Return the (x, y) coordinate for the center point of the cell that contains the specified text.  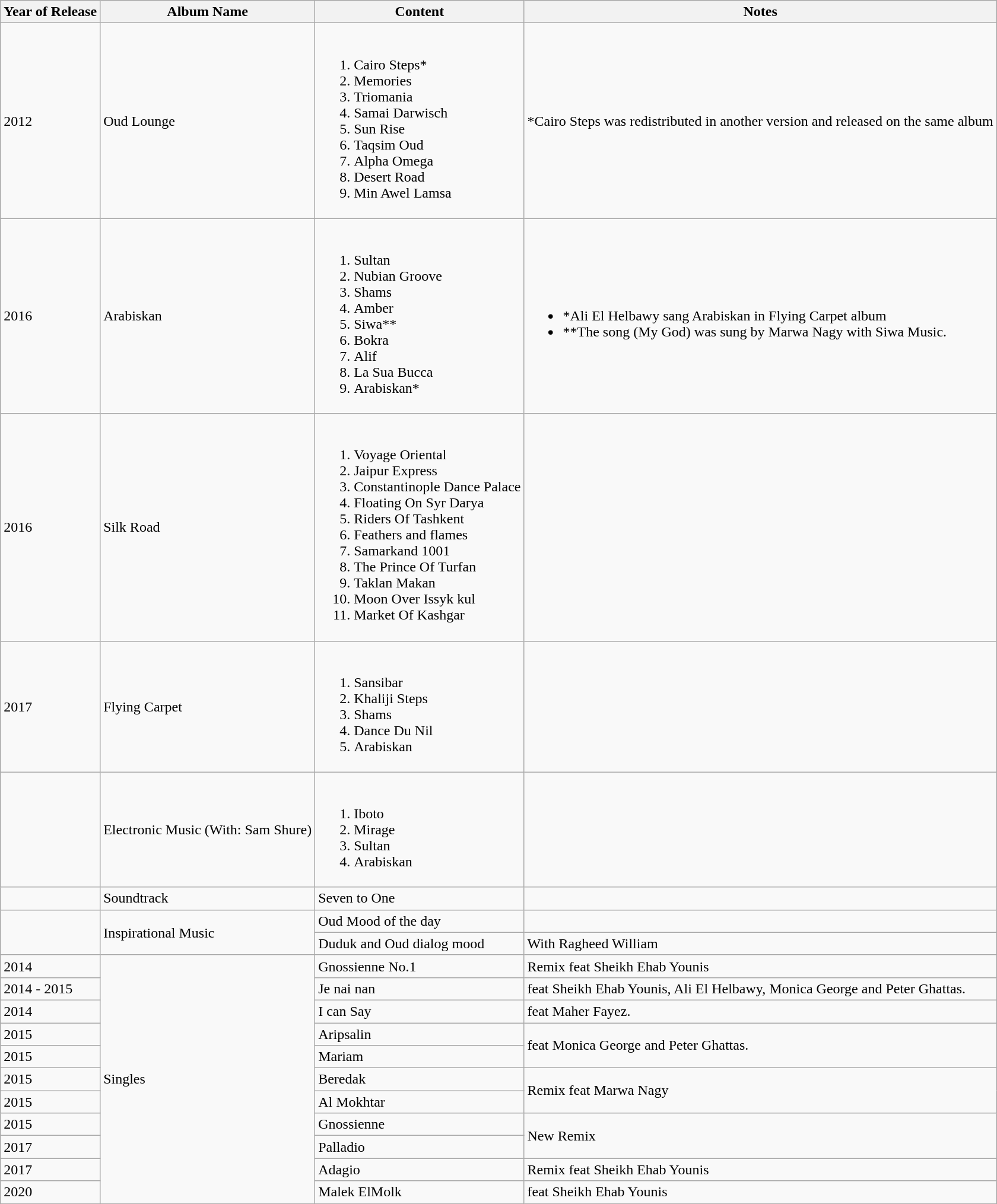
Oud Mood of the day (420, 921)
Flying Carpet (208, 706)
Seven to One (420, 898)
Gnossienne (420, 1124)
Notes (760, 12)
Electronic Music (With: Sam Shure) (208, 830)
Year of Release (50, 12)
Soundtrack (208, 898)
feat Sheikh Ehab Younis, Ali El Helbawy, Monica George and Peter Ghattas. (760, 989)
feat Sheikh Ehab Younis (760, 1192)
2012 (50, 121)
Silk Road (208, 527)
*Ali El Helbawy sang Arabiskan in Flying Carpet album**The song (My God) was sung by Marwa Nagy with Siwa Music. (760, 316)
*Cairo Steps was redistributed in another version and released on the same album (760, 121)
Content (420, 12)
Remix feat Marwa Nagy (760, 1091)
2020 (50, 1192)
Duduk and Oud dialog mood (420, 943)
Oud Lounge (208, 121)
Singles (208, 1079)
I can Say (420, 1011)
feat Maher Fayez. (760, 1011)
Album Name (208, 12)
Adagio (420, 1170)
With Ragheed William (760, 943)
Je nai nan (420, 989)
Palladio (420, 1147)
Cairo Steps*MemoriesTriomaniaSamai DarwischSun RiseTaqsim OudAlpha OmegaDesert RoadMin Awel Lamsa (420, 121)
New Remix (760, 1136)
Gnossienne No.1 (420, 966)
feat Monica George and Peter Ghattas. (760, 1046)
Mariam (420, 1057)
Inspirational Music (208, 932)
SansibarKhaliji StepsShamsDance Du NilArabiskan (420, 706)
Beredak (420, 1079)
2014 - 2015 (50, 989)
Aripsalin (420, 1034)
IbotoMirageSultanArabiskan (420, 830)
SultanNubian GrooveShamsAmberSiwa**BokraAlifLa Sua BuccaArabiskan* (420, 316)
Malek ElMolk (420, 1192)
Arabiskan (208, 316)
Al Mokhtar (420, 1102)
